From the cell containing the given text, extract its center point as [X, Y] coordinate. 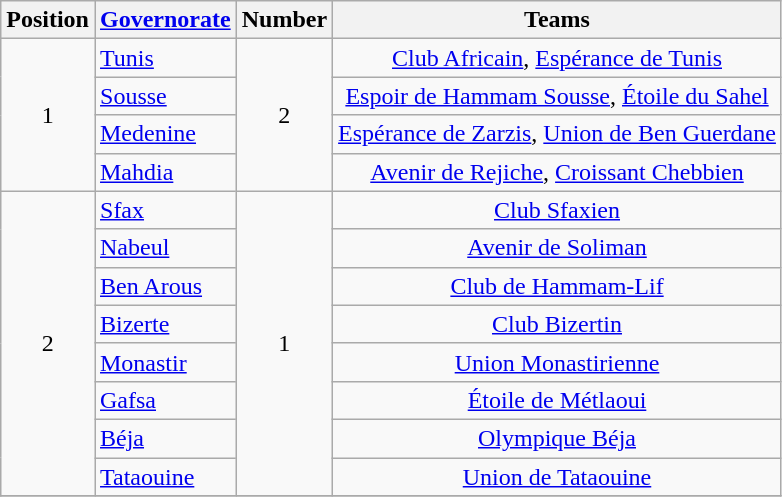
Olympique Béja [558, 438]
Nabeul [165, 248]
Monastir [165, 362]
Espoir de Hammam Sousse, Étoile du Sahel [558, 96]
Club Africain, Espérance de Tunis [558, 58]
Number [284, 20]
Club de Hammam-Lif [558, 286]
Club Sfaxien [558, 210]
Tataouine [165, 477]
Bizerte [165, 324]
Teams [558, 20]
Club Bizertin [558, 324]
Sousse [165, 96]
Béja [165, 438]
Mahdia [165, 172]
Ben Arous [165, 286]
Tunis [165, 58]
Avenir de Soliman [558, 248]
Union Monastirienne [558, 362]
Avenir de Rejiche, Croissant Chebbien [558, 172]
Union de Tataouine [558, 477]
Espérance de Zarzis, Union de Ben Guerdane [558, 134]
Gafsa [165, 400]
Position [48, 20]
Sfax [165, 210]
Medenine [165, 134]
Governorate [165, 20]
Étoile de Métlaoui [558, 400]
